Capture the cell that displays the provided text and extract its [X, Y] central coordinate. 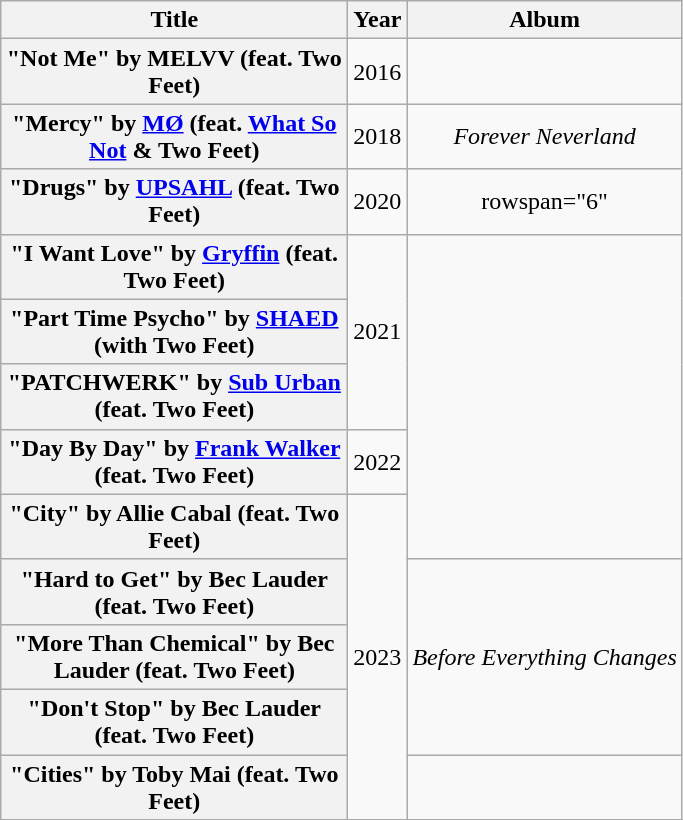
2020 [378, 202]
2016 [378, 72]
"Not Me" by MELVV (feat. Two Feet) [174, 72]
"PATCHWERK" by Sub Urban (feat. Two Feet) [174, 396]
2021 [378, 332]
Title [174, 20]
"Mercy" by MØ (feat. What So Not & Two Feet) [174, 136]
"Day By Day" by Frank Walker (feat. Two Feet) [174, 462]
"Hard to Get" by Bec Lauder (feat. Two Feet) [174, 592]
"Don't Stop" by Bec Lauder (feat. Two Feet) [174, 722]
2022 [378, 462]
"More Than Chemical" by Bec Lauder (feat. Two Feet) [174, 656]
2018 [378, 136]
"I Want Love" by Gryffin (feat. Two Feet) [174, 266]
Forever Neverland [544, 136]
rowspan="6" [544, 202]
Year [378, 20]
"City" by Allie Cabal (feat. Two Feet) [174, 526]
"Cities" by Toby Mai (feat. Two Feet) [174, 786]
"Drugs" by UPSAHL (feat. Two Feet) [174, 202]
"Part Time Psycho" by SHAED (with Two Feet) [174, 332]
Before Everything Changes [544, 656]
Album [544, 20]
2023 [378, 656]
